From the cell containing the given text, extract its center point as [x, y] coordinate. 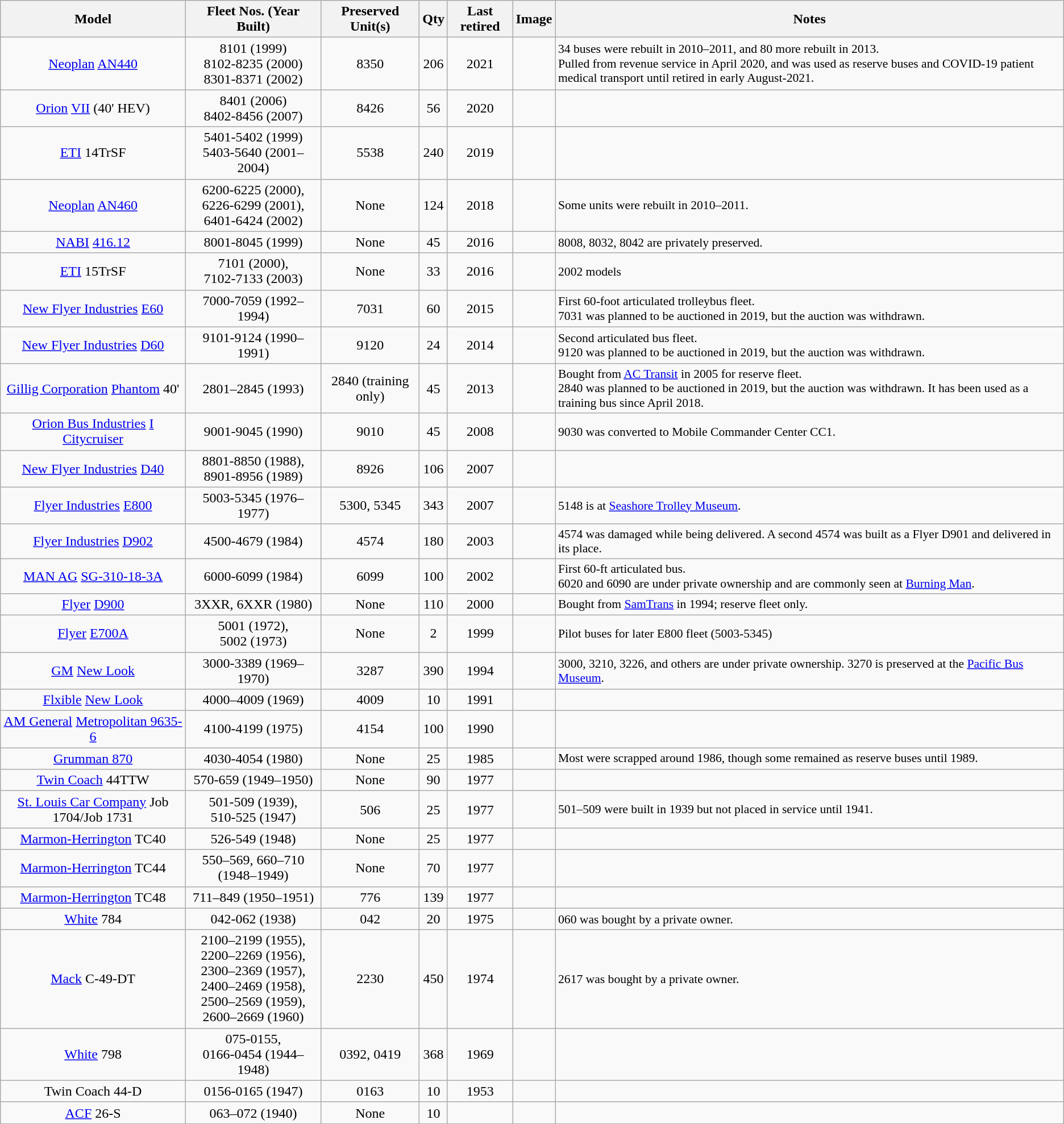
4500-4679 (1984) [253, 541]
New Flyer Industries E60 [93, 308]
3287 [371, 671]
GM New Look [93, 671]
Preserved Unit(s) [371, 19]
7000-7059 (1992–1994) [253, 308]
Pilot buses for later E800 fleet (5003-5345) [809, 633]
2000 [480, 604]
8401 (2006)8402-8456 (2007) [253, 108]
Flyer Industries D902 [93, 541]
2021 [480, 64]
4009 [371, 700]
7031 [371, 308]
56 [434, 108]
2100–2199 (1955),2200–2269 (1956),2300–2369 (1957),2400–2469 (1958),2500–2569 (1959),2600–2669 (1960) [253, 979]
NABI 416.12 [93, 242]
2230 [371, 979]
Orion VII (40' HEV) [93, 108]
Neoplan AN460 [93, 205]
2014 [480, 345]
ETI 15TrSF [93, 272]
1953 [480, 1091]
White 784 [93, 919]
2002 [480, 576]
6099 [371, 576]
4100-4199 (1975) [253, 730]
9120 [371, 345]
063–072 (1940) [253, 1113]
9030 was converted to Mobile Commander Center CC1. [809, 432]
Gillig Corporation Phantom 40' [93, 389]
450 [434, 979]
2002 models [809, 272]
Second articulated bus fleet.9120 was planned to be auctioned in 2019, but the auction was withdrawn. [809, 345]
2008 [480, 432]
Neoplan AN440 [93, 64]
1974 [480, 979]
24 [434, 345]
First 60-ft articulated bus.6020 and 6090 are under private ownership and are commonly seen at Burning Man. [809, 576]
Notes [809, 19]
390 [434, 671]
5538 [371, 153]
042 [371, 919]
Most were scrapped around 1986, though some remained as reserve buses until 1989. [809, 759]
Fleet Nos. (Year Built) [253, 19]
711–849 (1950–1951) [253, 897]
110 [434, 604]
Some units were rebuilt in 2010–2011. [809, 205]
New Flyer Industries D40 [93, 468]
90 [434, 780]
180 [434, 541]
AM General Metropolitan 9635-6 [93, 730]
1994 [480, 671]
2003 [480, 541]
4030-4054 (1980) [253, 759]
New Flyer Industries D60 [93, 345]
0163 [371, 1091]
2020 [480, 108]
Qty [434, 19]
368 [434, 1054]
2018 [480, 205]
2013 [480, 389]
7101 (2000),7102-7133 (2003) [253, 272]
First 60-foot articulated trolleybus fleet.7031 was planned to be auctioned in 2019, but the auction was withdrawn. [809, 308]
20 [434, 919]
550–569, 660–710 (1948–1949) [253, 868]
5300, 5345 [371, 506]
075-0155,0166-0454 (1944–1948) [253, 1054]
Marmon-Herrington TC48 [93, 897]
3000-3389 (1969–1970) [253, 671]
2840 (training only) [371, 389]
042-062 (1938) [253, 919]
6000-6099 (1984) [253, 576]
506 [371, 809]
1990 [480, 730]
Mack C-49-DT [93, 979]
White 798 [93, 1054]
9001-9045 (1990) [253, 432]
206 [434, 64]
1985 [480, 759]
1991 [480, 700]
Flyer D900 [93, 604]
3000, 3210, 3226, and others are under private ownership. 3270 is preserved at the Pacific Bus Museum. [809, 671]
1975 [480, 919]
Image [534, 19]
8008, 8032, 8042 are privately preserved. [809, 242]
4154 [371, 730]
240 [434, 153]
0392, 0419 [371, 1054]
4000–4009 (1969) [253, 700]
8801-8850 (1988),8901-8956 (1989) [253, 468]
MAN AG SG-310-18-3A [93, 576]
Last retired [480, 19]
4574 was damaged while being delivered. A second 4574 was built as a Flyer D901 and delivered in its place. [809, 541]
Marmon-Herrington TC40 [93, 839]
33 [434, 272]
ETI 14TrSF [93, 153]
70 [434, 868]
ACF 26-S [93, 1113]
Flyer E700A [93, 633]
Bought from SamTrans in 1994; reserve fleet only. [809, 604]
526-549 (1948) [253, 839]
Marmon-Herrington TC44 [93, 868]
Model [93, 19]
8426 [371, 108]
8350 [371, 64]
5148 is at Seashore Trolley Museum. [809, 506]
2617 was bought by a private owner. [809, 979]
8001-8045 (1999) [253, 242]
060 was bought by a private owner. [809, 919]
Flyer Industries E800 [93, 506]
501-509 (1939),510-525 (1947) [253, 809]
2801–2845 (1993) [253, 389]
106 [434, 468]
124 [434, 205]
Orion Bus Industries I Citycruiser [93, 432]
570-659 (1949–1950) [253, 780]
343 [434, 506]
1969 [480, 1054]
1999 [480, 633]
2019 [480, 153]
9101-9124 (1990–1991) [253, 345]
776 [371, 897]
Twin Coach 44-D [93, 1091]
2 [434, 633]
5001 (1972),5002 (1973) [253, 633]
8926 [371, 468]
Twin Coach 44TTW [93, 780]
5003-5345 (1976–1977) [253, 506]
60 [434, 308]
Grumman 870 [93, 759]
6200-6225 (2000),6226-6299 (2001),6401-6424 (2002) [253, 205]
4574 [371, 541]
139 [434, 897]
9010 [371, 432]
5401-5402 (1999)5403-5640 (2001–2004) [253, 153]
Flxible New Look [93, 700]
501–509 were built in 1939 but not placed in service until 1941. [809, 809]
8101 (1999)8102-8235 (2000)8301-8371 (2002) [253, 64]
0156-0165 (1947) [253, 1091]
St. Louis Car Company Job 1704/Job 1731 [93, 809]
3XXR, 6XXR (1980) [253, 604]
2015 [480, 308]
